Determine the (X, Y) coordinate at the center of the cell enclosing the given text.  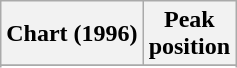
Chart (1996) (72, 34)
Peakposition (189, 34)
